Detect which cell encompasses the target text, then output its [X, Y] center coordinate. 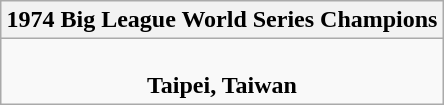
1974 Big League World Series Champions [222, 20]
Taipei, Taiwan [222, 72]
